Output the [X, Y] coordinate of the center of the cell containing the given text.  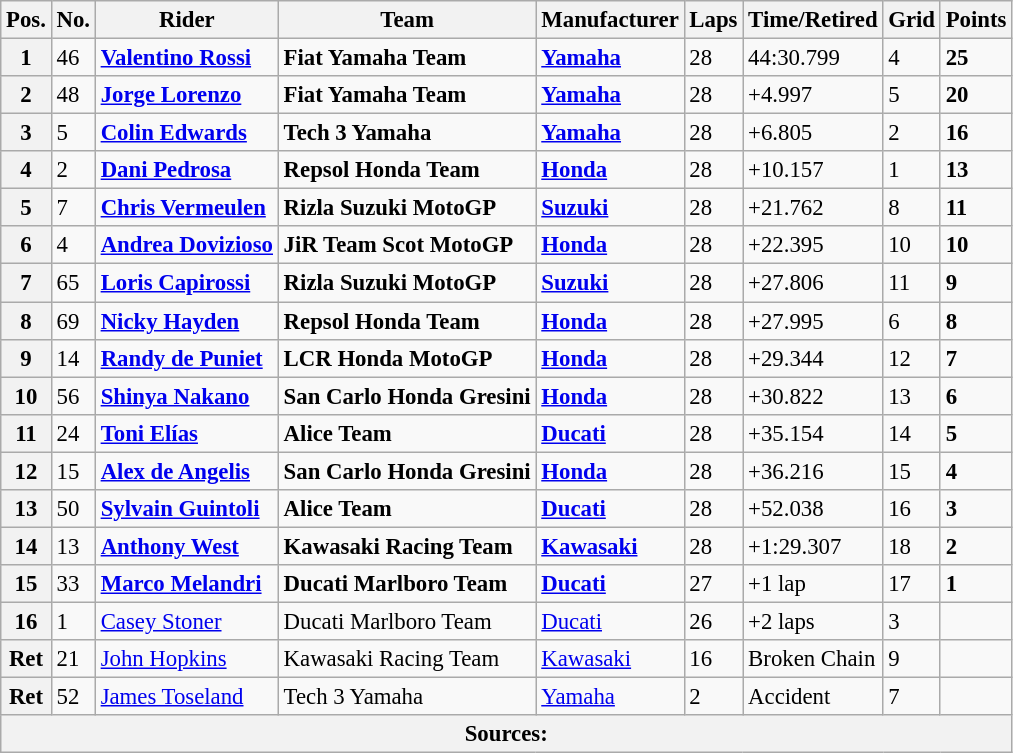
Dani Pedrosa [186, 170]
+10.157 [813, 170]
56 [73, 396]
Valentino Rossi [186, 58]
+36.216 [813, 471]
27 [714, 584]
Team [407, 20]
Broken Chain [813, 659]
JiR Team Scot MotoGP [407, 245]
50 [73, 509]
26 [714, 621]
Grid [912, 20]
Sources: [506, 734]
+35.154 [813, 433]
+21.762 [813, 208]
Nicky Hayden [186, 321]
Marco Melandri [186, 584]
+27.806 [813, 283]
+1:29.307 [813, 546]
Alex de Angelis [186, 471]
Anthony West [186, 546]
+4.997 [813, 95]
+1 lap [813, 584]
Chris Vermeulen [186, 208]
21 [73, 659]
Shinya Nakano [186, 396]
18 [912, 546]
20 [976, 95]
+22.395 [813, 245]
52 [73, 697]
+2 laps [813, 621]
+6.805 [813, 133]
Manufacturer [610, 20]
Andrea Dovizioso [186, 245]
46 [73, 58]
Points [976, 20]
Loris Capirossi [186, 283]
James Toseland [186, 697]
Colin Edwards [186, 133]
Rider [186, 20]
Sylvain Guintoli [186, 509]
Randy de Puniet [186, 358]
Accident [813, 697]
69 [73, 321]
+30.822 [813, 396]
+29.344 [813, 358]
24 [73, 433]
17 [912, 584]
Pos. [26, 20]
Laps [714, 20]
+27.995 [813, 321]
LCR Honda MotoGP [407, 358]
Time/Retired [813, 20]
Toni Elías [186, 433]
33 [73, 584]
Casey Stoner [186, 621]
25 [976, 58]
65 [73, 283]
48 [73, 95]
44:30.799 [813, 58]
John Hopkins [186, 659]
+52.038 [813, 509]
No. [73, 20]
Jorge Lorenzo [186, 95]
